Locate the cell with the specified text and output its [X, Y] center coordinate. 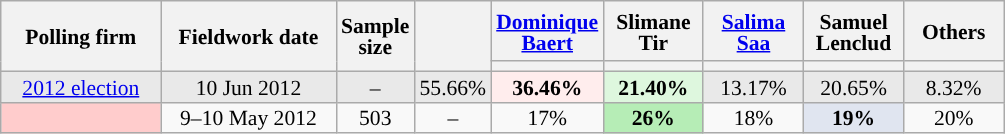
20% [954, 118]
10 Jun 2012 [248, 86]
36.46% [547, 86]
Polling firm [81, 36]
Samplesize [375, 36]
9–10 May 2012 [248, 118]
Slimane Tir [653, 31]
503 [375, 118]
55.66% [452, 86]
13.17% [753, 86]
Samuel Lenclud [854, 31]
Fieldwork date [248, 36]
Dominique Baert [547, 31]
8.32% [954, 86]
18% [753, 118]
Salima Saa [753, 31]
26% [653, 118]
21.40% [653, 86]
19% [854, 118]
2012 election [81, 86]
17% [547, 118]
20.65% [854, 86]
Others [954, 31]
